Scan for the cell matching the given text and deliver its (x, y) coordinate at center. 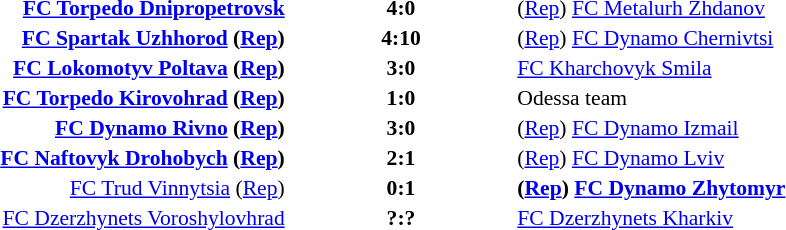
2:1 (402, 158)
1:0 (402, 98)
4:10 (402, 38)
0:1 (402, 188)
